For the text-containing cell, return its midpoint in (X, Y) coordinate format. 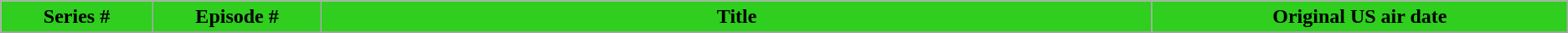
Title (737, 17)
Series # (77, 17)
Original US air date (1359, 17)
Episode # (237, 17)
